Scan for the cell matching the given text and deliver its [x, y] coordinate at center. 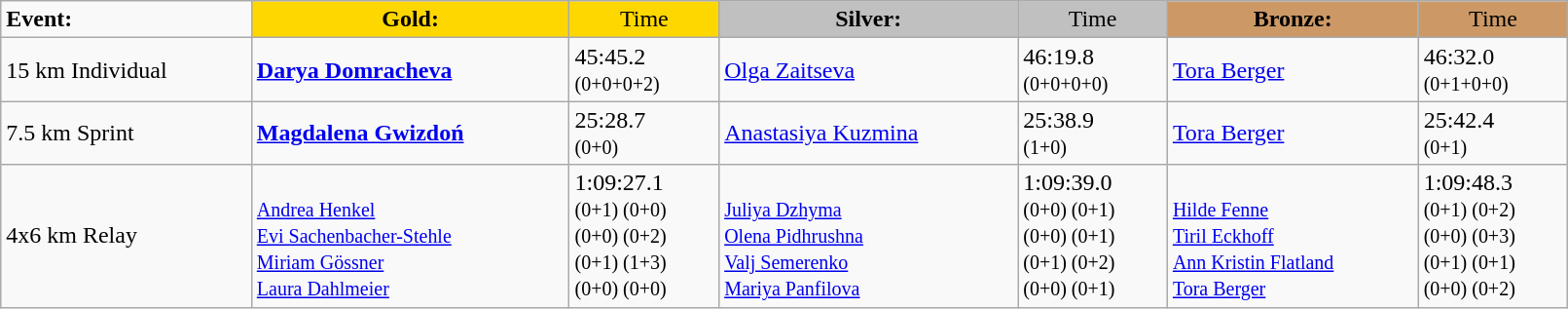
Anastasiya Kuzmina [868, 133]
1:09:27.1(0+1) (0+0)(0+0) (0+2)(0+1) (1+3)(0+0) (0+0) [644, 236]
Gold: [411, 19]
Event: [127, 19]
25:38.9(1+0) [1093, 133]
Andrea HenkelEvi Sachenbacher-StehleMiriam GössnerLaura Dahlmeier [411, 236]
Magdalena Gwizdoń [411, 133]
15 km Individual [127, 70]
4x6 km Relay [127, 236]
7.5 km Sprint [127, 133]
Bronze: [1293, 19]
Silver: [868, 19]
46:32.0(0+1+0+0) [1493, 70]
46:19.8(0+0+0+0) [1093, 70]
Hilde FenneTiril EckhoffAnn Kristin FlatlandTora Berger [1293, 236]
1:09:39.0(0+0) (0+1)(0+0) (0+1)(0+1) (0+2)(0+0) (0+1) [1093, 236]
45:45.2(0+0+0+2) [644, 70]
1:09:48.3(0+1) (0+2)(0+0) (0+3)(0+1) (0+1)(0+0) (0+2) [1493, 236]
Darya Domracheva [411, 70]
Olga Zaitseva [868, 70]
25:28.7(0+0) [644, 133]
25:42.4(0+1) [1493, 133]
Juliya DzhymaOlena PidhrushnaValj SemerenkoMariya Panfilova [868, 236]
